Scan for the cell matching the given text and deliver its (X, Y) coordinate at center. 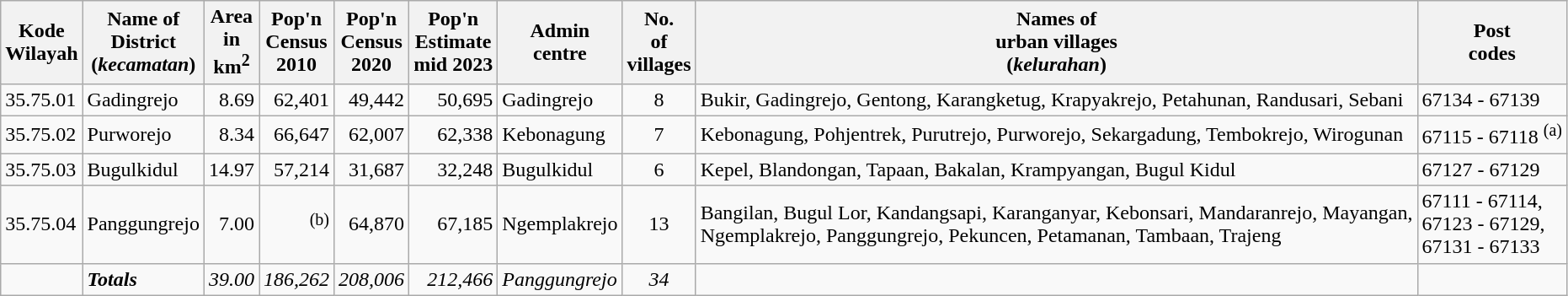
Kebonagung (560, 135)
62,338 (453, 135)
212,466 (453, 279)
67127 - 67129 (1492, 170)
Area in km2 (231, 42)
Pop'nEstimatemid 2023 (453, 42)
66,647 (296, 135)
31,687 (372, 170)
Pop'nCensus2010 (296, 42)
186,262 (296, 279)
Names ofurban villages(kelurahan) (1056, 42)
67,185 (453, 224)
Name ofDistrict(kecamatan) (143, 42)
35.75.01 (42, 100)
Admincentre (560, 42)
No.ofvillages (659, 42)
35.75.03 (42, 170)
Kepel, Blandongan, Tapaan, Bakalan, Krampyangan, Bugul Kidul (1056, 170)
208,006 (372, 279)
62,007 (372, 135)
67115 - 67118 (a) (1492, 135)
64,870 (372, 224)
35.75.02 (42, 135)
Pop'nCensus2020 (372, 42)
(b) (296, 224)
7.00 (231, 224)
14.97 (231, 170)
62,401 (296, 100)
8.69 (231, 100)
50,695 (453, 100)
Postcodes (1492, 42)
8 (659, 100)
Kode Wilayah (42, 42)
Bangilan, Bugul Lor, Kandangsapi, Karanganyar, Kebonsari, Mandaranrejo, Mayangan, Ngemplakrejo, Panggungrejo, Pekuncen, Petamanan, Tambaan, Trajeng (1056, 224)
32,248 (453, 170)
6 (659, 170)
Kebonagung, Pohjentrek, Purutrejo, Purworejo, Sekargadung, Tembokrejo, Wirogunan (1056, 135)
39.00 (231, 279)
13 (659, 224)
Purworejo (143, 135)
49,442 (372, 100)
Totals (143, 279)
Bukir, Gadingrejo, Gentong, Karangketug, Krapyakrejo, Petahunan, Randusari, Sebani (1056, 100)
57,214 (296, 170)
67111 - 67114,67123 - 67129,67131 - 67133 (1492, 224)
35.75.04 (42, 224)
34 (659, 279)
8.34 (231, 135)
Ngemplakrejo (560, 224)
67134 - 67139 (1492, 100)
7 (659, 135)
